Locate the cell with the specified text and output its [x, y] center coordinate. 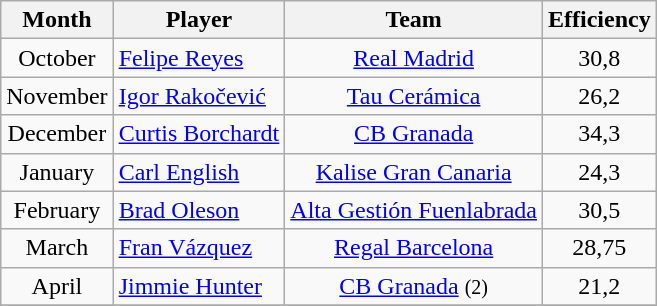
21,2 [599, 286]
24,3 [599, 172]
April [57, 286]
Jimmie Hunter [199, 286]
March [57, 248]
Month [57, 20]
Real Madrid [414, 58]
Kalise Gran Canaria [414, 172]
November [57, 96]
January [57, 172]
30,5 [599, 210]
30,8 [599, 58]
CB Granada (2) [414, 286]
CB Granada [414, 134]
October [57, 58]
Player [199, 20]
26,2 [599, 96]
Felipe Reyes [199, 58]
Carl English [199, 172]
December [57, 134]
34,3 [599, 134]
Brad Oleson [199, 210]
Tau Cerámica [414, 96]
Alta Gestión Fuenlabrada [414, 210]
Efficiency [599, 20]
Fran Vázquez [199, 248]
28,75 [599, 248]
February [57, 210]
Team [414, 20]
Igor Rakočević [199, 96]
Curtis Borchardt [199, 134]
Regal Barcelona [414, 248]
